Provide the [X, Y] coordinate of the cell's center where the given text is located.  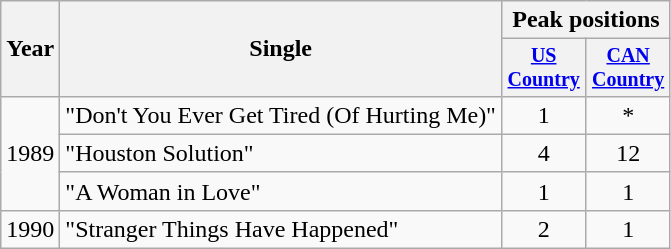
1989 [30, 153]
US Country [543, 68]
"Houston Solution" [281, 153]
"Stranger Things Have Happened" [281, 229]
"A Woman in Love" [281, 191]
12 [628, 153]
"Don't You Ever Get Tired (Of Hurting Me)" [281, 115]
Year [30, 49]
1990 [30, 229]
* [628, 115]
2 [543, 229]
Single [281, 49]
4 [543, 153]
CAN Country [628, 68]
Peak positions [586, 20]
